Scan for the cell matching the given text and deliver its [X, Y] coordinate at center. 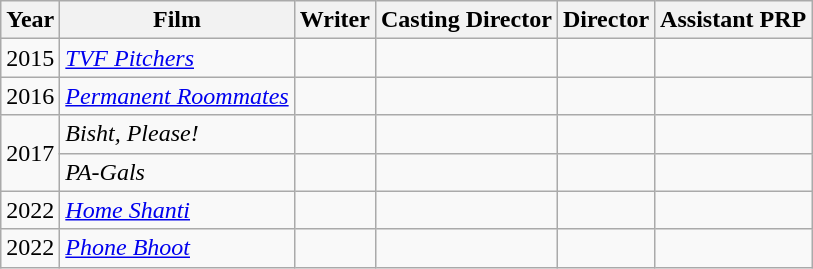
Film [177, 20]
Year [30, 20]
TVF Pitchers [177, 58]
Home Shanti [177, 210]
2016 [30, 96]
Writer [334, 20]
2017 [30, 153]
Assistant PRP [734, 20]
Phone Bhoot [177, 248]
Casting Director [466, 20]
Director [606, 20]
2015 [30, 58]
Bisht, Please! [177, 134]
PA-Gals [177, 172]
Permanent Roommates [177, 96]
